Determine the (x, y) coordinate at the center of the cell enclosing the given text.  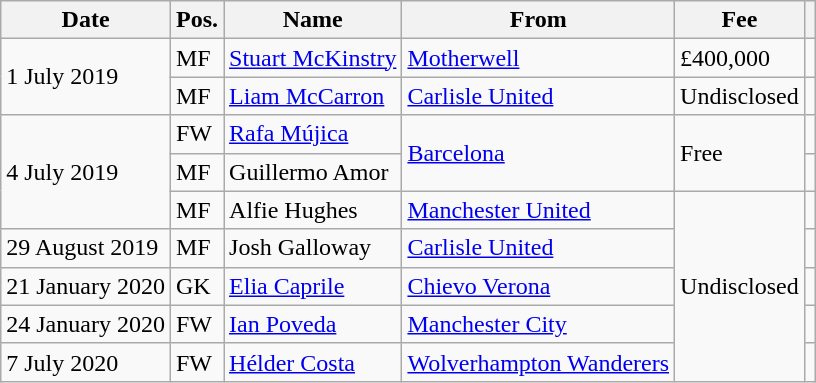
Free (740, 153)
Ian Poveda (313, 324)
Elia Caprile (313, 286)
Liam McCarron (313, 96)
Josh Galloway (313, 248)
Motherwell (538, 58)
Name (313, 20)
21 January 2020 (86, 286)
Date (86, 20)
Barcelona (538, 153)
Guillermo Amor (313, 172)
Wolverhampton Wanderers (538, 362)
24 January 2020 (86, 324)
Chievo Verona (538, 286)
Alfie Hughes (313, 210)
Rafa Mújica (313, 134)
From (538, 20)
Fee (740, 20)
1 July 2019 (86, 77)
Pos. (196, 20)
4 July 2019 (86, 172)
Stuart McKinstry (313, 58)
7 July 2020 (86, 362)
£400,000 (740, 58)
Manchester City (538, 324)
Hélder Costa (313, 362)
GK (196, 286)
29 August 2019 (86, 248)
Manchester United (538, 210)
